Scan for the cell matching the given text and deliver its [x, y] coordinate at center. 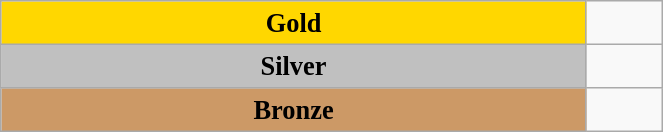
Gold [294, 22]
Silver [294, 66]
Bronze [294, 109]
